Scan for the cell matching the given text and deliver its (x, y) coordinate at center. 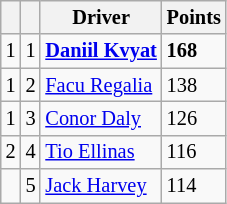
Driver (100, 17)
168 (194, 51)
4 (31, 152)
5 (31, 186)
Tio Ellinas (100, 152)
138 (194, 85)
3 (31, 118)
Jack Harvey (100, 186)
Points (194, 17)
126 (194, 118)
Facu Regalia (100, 85)
Daniil Kvyat (100, 51)
Conor Daly (100, 118)
114 (194, 186)
116 (194, 152)
